Identify which cell holds the provided text, then report its [x, y] central coordinate. 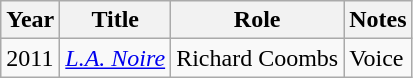
Voice [378, 58]
Notes [378, 20]
Role [258, 20]
Richard Coombs [258, 58]
L.A. Noire [116, 58]
Year [30, 20]
2011 [30, 58]
Title [116, 20]
